From the cell containing the given text, extract its center point as [x, y] coordinate. 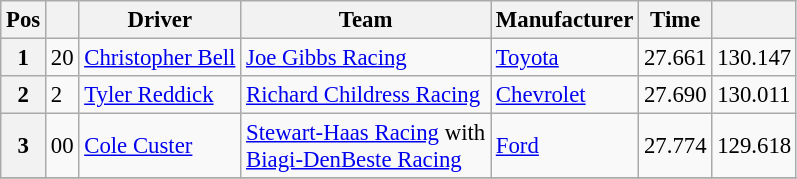
27.774 [676, 146]
Ford [564, 146]
27.661 [676, 58]
Time [676, 20]
Chevrolet [564, 95]
00 [62, 146]
Tyler Reddick [160, 95]
27.690 [676, 95]
Pos [24, 20]
3 [24, 146]
20 [62, 58]
Stewart-Haas Racing with Biagi-DenBeste Racing [366, 146]
Cole Custer [160, 146]
130.147 [754, 58]
129.618 [754, 146]
130.011 [754, 95]
1 [24, 58]
Toyota [564, 58]
Richard Childress Racing [366, 95]
Manufacturer [564, 20]
Christopher Bell [160, 58]
Driver [160, 20]
Team [366, 20]
Joe Gibbs Racing [366, 58]
